Find where the given text appears and provide that cell's center as (x, y) coordinate. 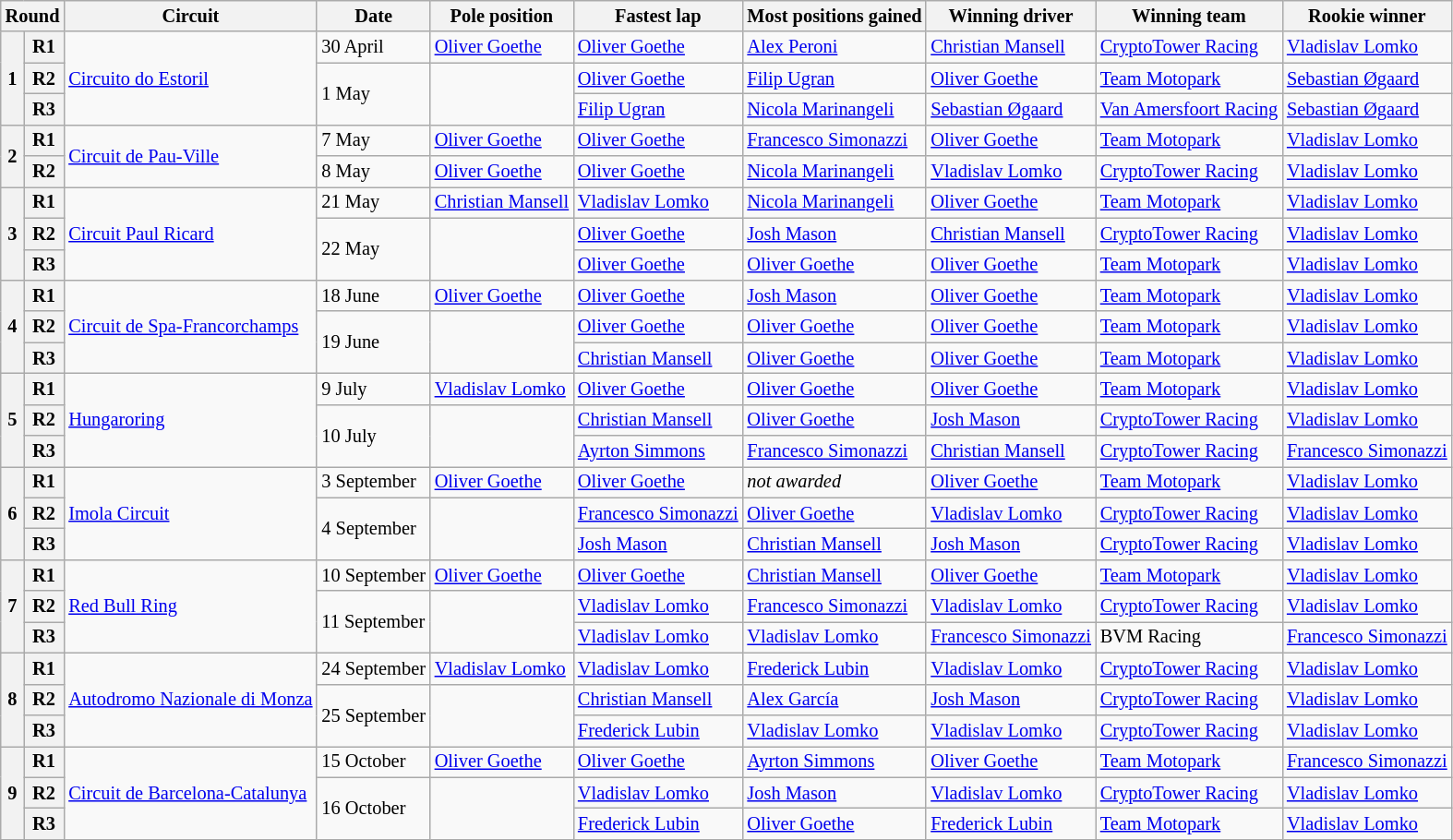
not awarded (835, 482)
8 (13, 700)
Fastest lap (657, 16)
Circuit Paul Ricard (190, 233)
7 May (373, 140)
2 (13, 155)
10 July (373, 436)
22 May (373, 249)
9 (13, 792)
Most positions gained (835, 16)
30 April (373, 47)
25 September (373, 714)
3 September (373, 482)
Round (33, 16)
4 (13, 327)
4 September (373, 528)
1 May (373, 94)
Imola Circuit (190, 513)
Winning driver (1010, 16)
3 (13, 233)
BVM Racing (1189, 637)
Circuit de Pau-Ville (190, 155)
6 (13, 513)
Circuito do Estoril (190, 78)
9 July (373, 389)
Van Amersfoort Racing (1189, 109)
8 May (373, 172)
Pole position (502, 16)
Date (373, 16)
15 October (373, 762)
18 June (373, 295)
Rookie winner (1366, 16)
10 September (373, 575)
Alex Peroni (835, 47)
19 June (373, 342)
11 September (373, 622)
5 (13, 419)
Circuit de Barcelona-Catalunya (190, 792)
1 (13, 78)
Alex García (835, 700)
Autodromo Nazionale di Monza (190, 700)
7 (13, 606)
Circuit (190, 16)
16 October (373, 809)
Circuit de Spa-Francorchamps (190, 327)
24 September (373, 668)
21 May (373, 202)
Winning team (1189, 16)
Hungaroring (190, 419)
Red Bull Ring (190, 606)
